Scan for the cell matching the given text and deliver its (x, y) coordinate at center. 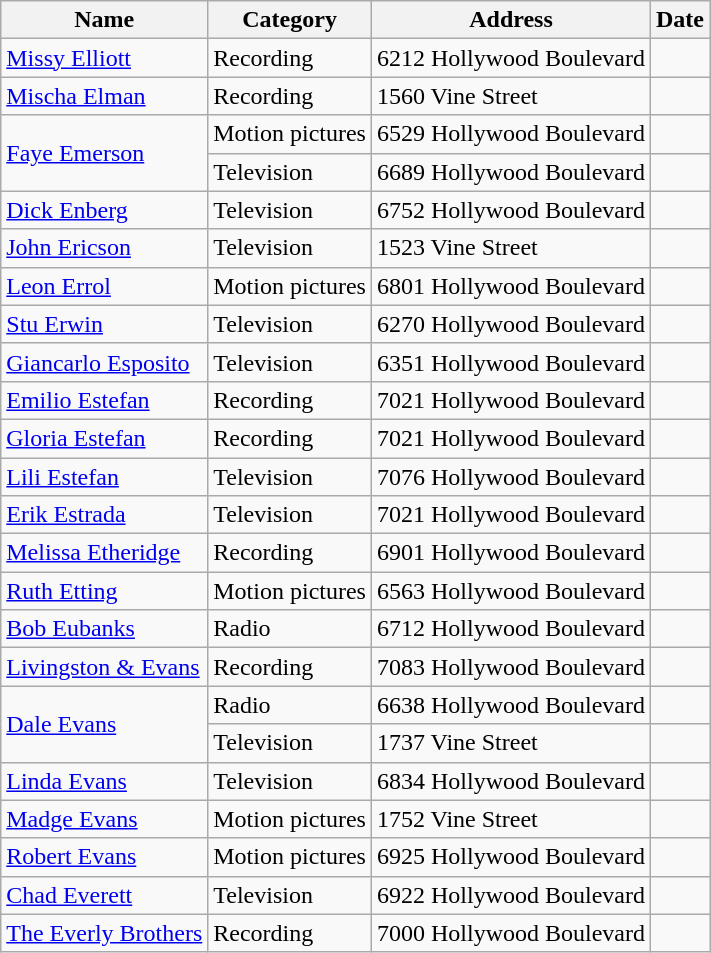
Emilio Estefan (104, 400)
6712 Hollywood Boulevard (510, 629)
1737 Vine Street (510, 743)
6212 Hollywood Boulevard (510, 58)
The Everly Brothers (104, 933)
Erik Estrada (104, 515)
Dale Evans (104, 724)
6529 Hollywood Boulevard (510, 134)
Category (290, 20)
Stu Erwin (104, 324)
Giancarlo Esposito (104, 362)
Lili Estefan (104, 477)
Chad Everett (104, 895)
John Ericson (104, 248)
Ruth Etting (104, 591)
7076 Hollywood Boulevard (510, 477)
6270 Hollywood Boulevard (510, 324)
6752 Hollywood Boulevard (510, 210)
Bob Eubanks (104, 629)
Madge Evans (104, 819)
Robert Evans (104, 857)
Name (104, 20)
6801 Hollywood Boulevard (510, 286)
Faye Emerson (104, 153)
1523 Vine Street (510, 248)
Mischa Elman (104, 96)
Leon Errol (104, 286)
7083 Hollywood Boulevard (510, 667)
1560 Vine Street (510, 96)
Address (510, 20)
Date (680, 20)
6925 Hollywood Boulevard (510, 857)
Linda Evans (104, 781)
7000 Hollywood Boulevard (510, 933)
6563 Hollywood Boulevard (510, 591)
1752 Vine Street (510, 819)
Melissa Etheridge (104, 553)
Missy Elliott (104, 58)
Gloria Estefan (104, 438)
6351 Hollywood Boulevard (510, 362)
6834 Hollywood Boulevard (510, 781)
6922 Hollywood Boulevard (510, 895)
6638 Hollywood Boulevard (510, 705)
6901 Hollywood Boulevard (510, 553)
Dick Enberg (104, 210)
6689 Hollywood Boulevard (510, 172)
Livingston & Evans (104, 667)
